Return (X, Y) of the center of cell containing provided text 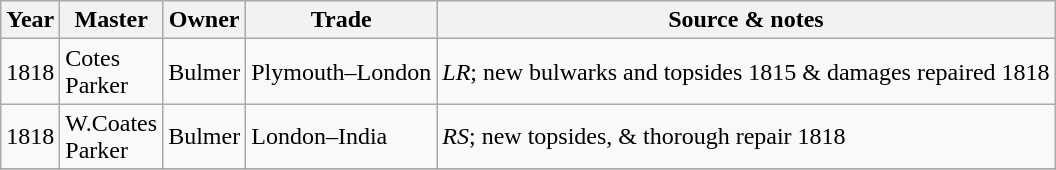
LR; new bulwarks and topsides 1815 & damages repaired 1818 (746, 72)
Owner (204, 20)
Master (112, 20)
Plymouth–London (342, 72)
Trade (342, 20)
CotesParker (112, 72)
RS; new topsides, & thorough repair 1818 (746, 136)
W.CoatesParker (112, 136)
London–India (342, 136)
Source & notes (746, 20)
Year (30, 20)
